Output the [X, Y] coordinate of the center of the cell containing the given text.  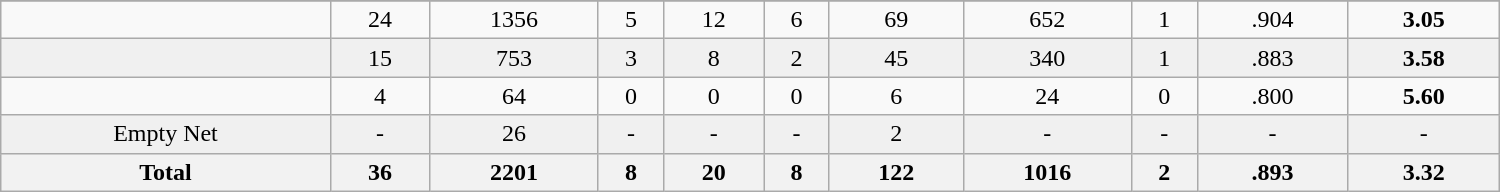
69 [896, 20]
5.60 [1424, 96]
652 [1047, 20]
4 [380, 96]
5 [631, 20]
45 [896, 58]
.893 [1272, 172]
2201 [514, 172]
3.58 [1424, 58]
.883 [1272, 58]
753 [514, 58]
Total [166, 172]
36 [380, 172]
1016 [1047, 172]
3 [631, 58]
20 [714, 172]
64 [514, 96]
1356 [514, 20]
12 [714, 20]
.800 [1272, 96]
340 [1047, 58]
3.32 [1424, 172]
.904 [1272, 20]
3.05 [1424, 20]
Empty Net [166, 134]
122 [896, 172]
15 [380, 58]
26 [514, 134]
